Find where the given text appears and provide that cell's center as (X, Y) coordinate. 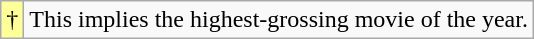
† (12, 20)
This implies the highest-grossing movie of the year. (279, 20)
